Extract the [X, Y] coordinate from the center of the cell holding the provided text.  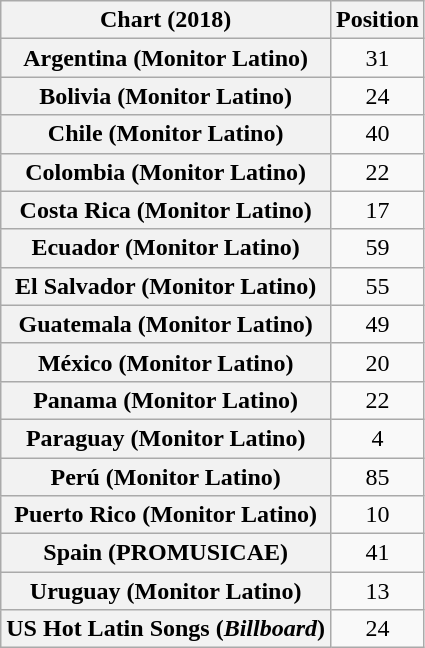
59 [378, 248]
Spain (PROMUSICAE) [166, 553]
US Hot Latin Songs (Billboard) [166, 629]
Costa Rica (Monitor Latino) [166, 210]
Guatemala (Monitor Latino) [166, 324]
Uruguay (Monitor Latino) [166, 591]
31 [378, 58]
Chile (Monitor Latino) [166, 134]
40 [378, 134]
Bolivia (Monitor Latino) [166, 96]
Paraguay (Monitor Latino) [166, 438]
Position [378, 20]
85 [378, 477]
10 [378, 515]
Puerto Rico (Monitor Latino) [166, 515]
20 [378, 362]
49 [378, 324]
13 [378, 591]
Perú (Monitor Latino) [166, 477]
55 [378, 286]
El Salvador (Monitor Latino) [166, 286]
41 [378, 553]
4 [378, 438]
Chart (2018) [166, 20]
Colombia (Monitor Latino) [166, 172]
Panama (Monitor Latino) [166, 400]
17 [378, 210]
Ecuador (Monitor Latino) [166, 248]
México (Monitor Latino) [166, 362]
Argentina (Monitor Latino) [166, 58]
